Locate the cell with the specified text and output its [x, y] center coordinate. 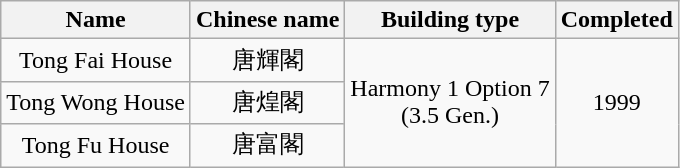
唐輝閣 [267, 60]
Tong Fai House [96, 60]
1999 [616, 103]
Tong Fu House [96, 146]
Chinese name [267, 20]
Harmony 1 Option 7(3.5 Gen.) [450, 103]
唐煌閣 [267, 102]
Tong Wong House [96, 102]
唐富閣 [267, 146]
Building type [450, 20]
Completed [616, 20]
Name [96, 20]
